Scan for the cell matching the given text and deliver its [x, y] coordinate at center. 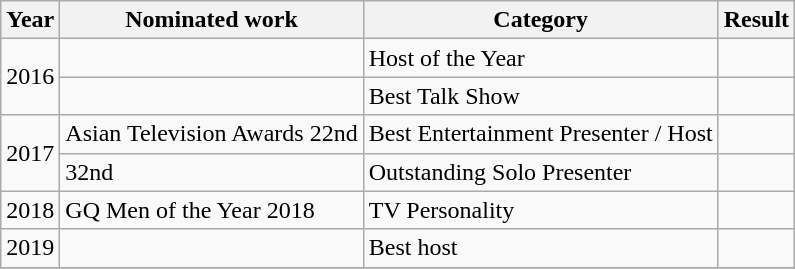
Best Entertainment Presenter / Host [540, 134]
TV Personality [540, 210]
Host of the Year [540, 58]
Best Talk Show [540, 96]
2017 [30, 153]
2018 [30, 210]
2016 [30, 77]
Asian Television Awards 22nd [212, 134]
Result [756, 20]
Nominated work [212, 20]
Best host [540, 248]
32nd [212, 172]
Category [540, 20]
Year [30, 20]
2019 [30, 248]
Outstanding Solo Presenter [540, 172]
GQ Men of the Year 2018 [212, 210]
